Return (X, Y) of the center of cell containing provided text 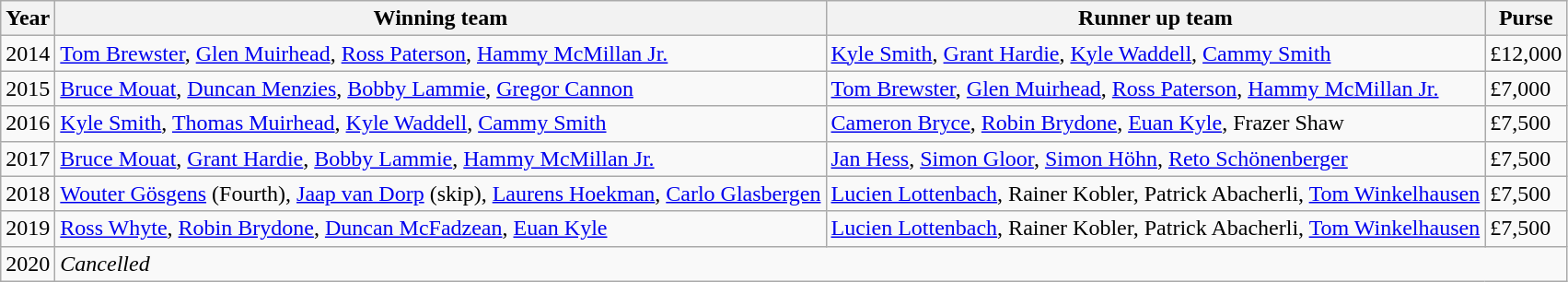
Year (28, 18)
Purse (1527, 18)
Kyle Smith, Grant Hardie, Kyle Waddell, Cammy Smith (1156, 53)
Ross Whyte, Robin Brydone, Duncan McFadzean, Euan Kyle (440, 229)
Jan Hess, Simon Gloor, Simon Höhn, Reto Schönenberger (1156, 159)
2020 (28, 264)
2016 (28, 123)
Bruce Mouat, Grant Hardie, Bobby Lammie, Hammy McMillan Jr. (440, 159)
Runner up team (1156, 18)
2014 (28, 53)
Winning team (440, 18)
Cameron Bryce, Robin Brydone, Euan Kyle, Frazer Shaw (1156, 123)
£12,000 (1527, 53)
Bruce Mouat, Duncan Menzies, Bobby Lammie, Gregor Cannon (440, 88)
2019 (28, 229)
£7,000 (1527, 88)
Cancelled (811, 264)
Wouter Gösgens (Fourth), Jaap van Dorp (skip), Laurens Hoekman, Carlo Glasbergen (440, 194)
Kyle Smith, Thomas Muirhead, Kyle Waddell, Cammy Smith (440, 123)
2017 (28, 159)
2018 (28, 194)
2015 (28, 88)
